Detect which cell encompasses the target text, then output its [x, y] center coordinate. 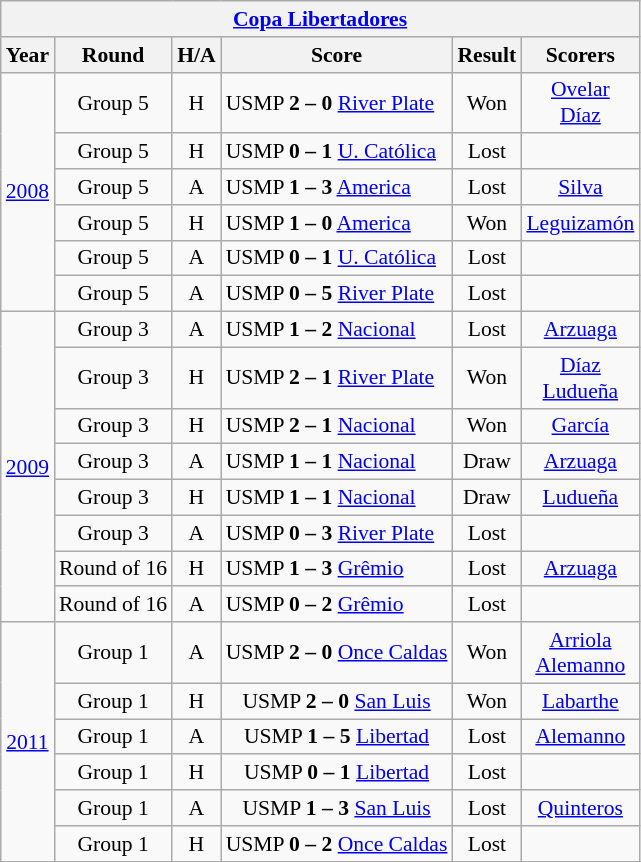
2011 [28, 742]
USMP 0 – 2 Grêmio [337, 605]
Score [337, 55]
2009 [28, 467]
Leguizamón [580, 223]
H/A [196, 55]
Ovelar Díaz [580, 102]
USMP 2 – 1 River Plate [337, 378]
Ludueña [580, 498]
USMP 0 – 1 Libertad [337, 773]
USMP 0 – 2 Once Caldas [337, 844]
USMP 1 – 3 San Luis [337, 808]
Result [486, 55]
Arriola Alemanno [580, 652]
Quinteros [580, 808]
USMP 1 – 2 Nacional [337, 330]
USMP 2 – 0 San Luis [337, 701]
2008 [28, 192]
Copa Libertadores [320, 19]
USMP 0 – 3 River Plate [337, 533]
USMP 1 – 0 America [337, 223]
USMP 1 – 3 Grêmio [337, 569]
Scorers [580, 55]
Silva [580, 187]
Díaz Ludueña [580, 378]
Labarthe [580, 701]
Alemanno [580, 737]
USMP 1 – 5 Libertad [337, 737]
Year [28, 55]
USMP 0 – 5 River Plate [337, 294]
García [580, 426]
USMP 2 – 1 Nacional [337, 426]
Round [113, 55]
USMP 1 – 3 America [337, 187]
USMP 2 – 0 Once Caldas [337, 652]
USMP 2 – 0 River Plate [337, 102]
